Capture the cell that displays the provided text and extract its [x, y] central coordinate. 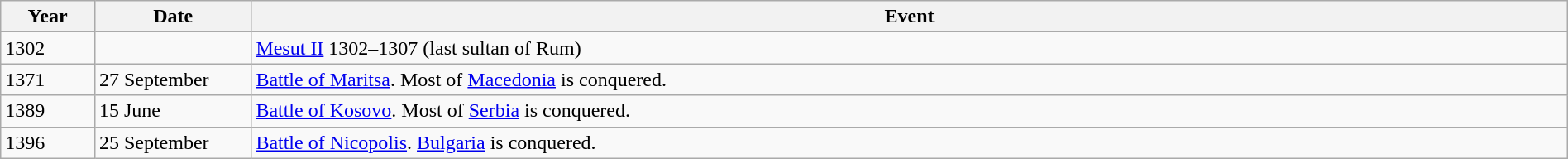
Battle of Nicopolis. Bulgaria is conquered. [910, 142]
27 September [172, 79]
Battle of Maritsa. Most of Macedonia is conquered. [910, 79]
15 June [172, 111]
Event [910, 17]
1389 [48, 111]
25 September [172, 142]
Battle of Kosovo. Most of Serbia is conquered. [910, 111]
Year [48, 17]
Mesut II 1302–1307 (last sultan of Rum) [910, 48]
1396 [48, 142]
1371 [48, 79]
Date [172, 17]
1302 [48, 48]
